Find where the given text appears and provide that cell's center as [X, Y] coordinate. 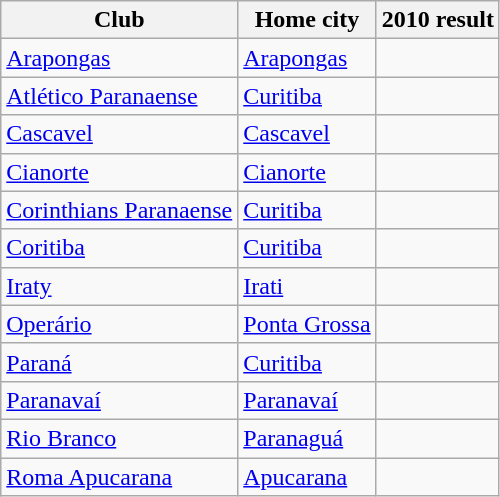
Apucarana [307, 477]
Ponta Grossa [307, 324]
Iraty [120, 286]
Roma Apucarana [120, 477]
Paranaguá [307, 438]
Irati [307, 286]
Paraná [120, 362]
Operário [120, 324]
2010 result [438, 20]
Rio Branco [120, 438]
Atlético Paranaense [120, 96]
Corinthians Paranaense [120, 210]
Club [120, 20]
Coritiba [120, 248]
Home city [307, 20]
